Return (X, Y) of the center of cell containing provided text 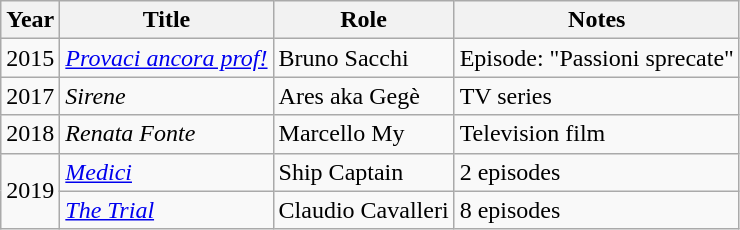
2017 (30, 96)
Role (364, 20)
Year (30, 20)
2015 (30, 58)
Bruno Sacchi (364, 58)
2019 (30, 191)
Renata Fonte (166, 134)
Provaci ancora prof! (166, 58)
2 episodes (596, 172)
Medici (166, 172)
Notes (596, 20)
Sirene (166, 96)
Ship Captain (364, 172)
Television film (596, 134)
8 episodes (596, 210)
The Trial (166, 210)
Title (166, 20)
Ares aka Gegè (364, 96)
2018 (30, 134)
Episode: "Passioni sprecate" (596, 58)
TV series (596, 96)
Marcello My (364, 134)
Claudio Cavalleri (364, 210)
